Find where the given text appears and provide that cell's center as [X, Y] coordinate. 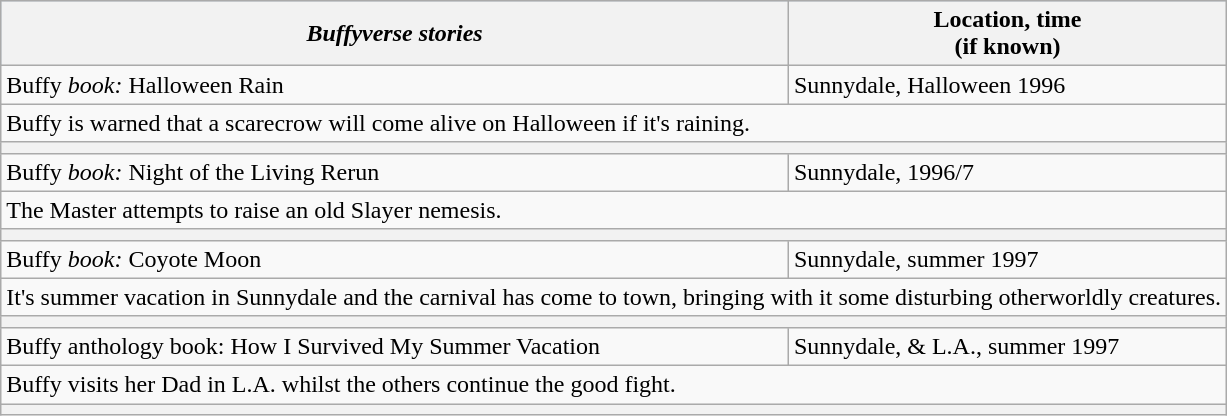
Buffy book: Night of the Living Rerun [395, 172]
Sunnydale, Halloween 1996 [1007, 85]
Sunnydale, summer 1997 [1007, 259]
Sunnydale, 1996/7 [1007, 172]
Buffy anthology book: How I Survived My Summer Vacation [395, 346]
It's summer vacation in Sunnydale and the carnival has come to town, bringing with it some disturbing otherworldly creatures. [614, 297]
The Master attempts to raise an old Slayer nemesis. [614, 210]
Buffy book: Halloween Rain [395, 85]
Sunnydale, & L.A., summer 1997 [1007, 346]
Buffy is warned that a scarecrow will come alive on Halloween if it's raining. [614, 123]
Buffy book: Coyote Moon [395, 259]
Buffy visits her Dad in L.A. whilst the others continue the good fight. [614, 384]
Buffyverse stories [395, 34]
Location, time (if known) [1007, 34]
